Detect which cell encompasses the target text, then output its [X, Y] center coordinate. 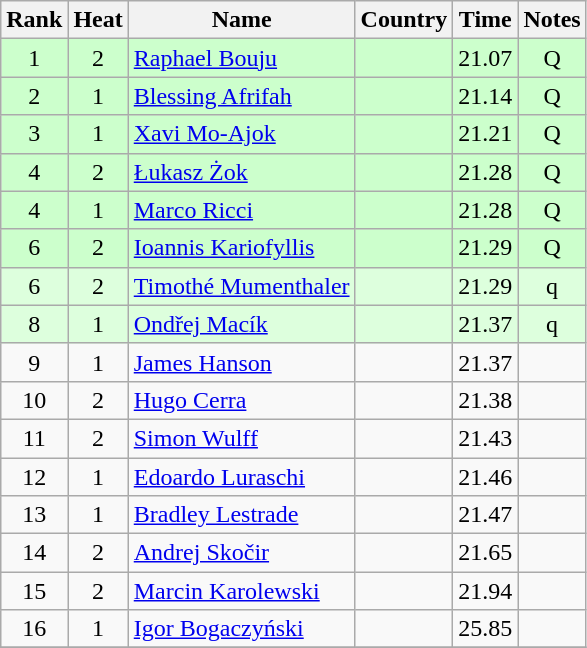
Łukasz Żok [242, 172]
15 [34, 591]
Simon Wulff [242, 438]
Name [242, 20]
21.47 [486, 515]
Hugo Cerra [242, 400]
Notes [552, 20]
Rank [34, 20]
13 [34, 515]
Blessing Afrifah [242, 96]
25.85 [486, 629]
Ondřej Macík [242, 324]
Xavi Mo-Ajok [242, 134]
Time [486, 20]
21.07 [486, 58]
James Hanson [242, 362]
Marco Ricci [242, 210]
8 [34, 324]
21.94 [486, 591]
Timothé Mumenthaler [242, 286]
21.14 [486, 96]
Igor Bogaczyński [242, 629]
Edoardo Luraschi [242, 477]
21.43 [486, 438]
Andrej Skočir [242, 553]
9 [34, 362]
Marcin Karolewski [242, 591]
Country [404, 20]
21.46 [486, 477]
Raphael Bouju [242, 58]
Ioannis Kariofyllis [242, 248]
16 [34, 629]
11 [34, 438]
12 [34, 477]
10 [34, 400]
Bradley Lestrade [242, 515]
Heat [98, 20]
21.65 [486, 553]
21.38 [486, 400]
3 [34, 134]
14 [34, 553]
21.21 [486, 134]
